Pinpoint the cell where the given text exists, returning its [X, Y] midpoint coordinate. 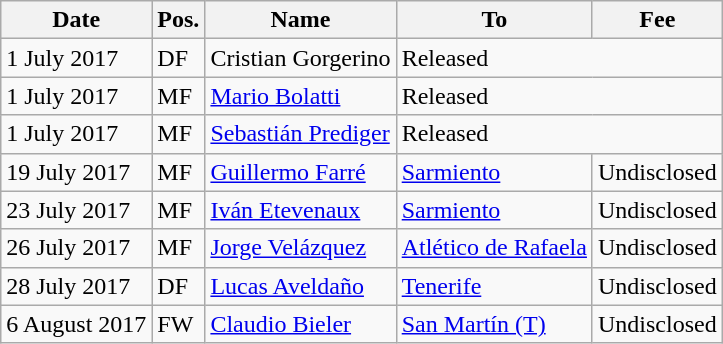
Sebastián Prediger [300, 134]
Guillermo Farré [300, 172]
FW [178, 324]
Cristian Gorgerino [300, 58]
Claudio Bieler [300, 324]
26 July 2017 [76, 248]
To [494, 20]
Tenerife [494, 286]
Mario Bolatti [300, 96]
Pos. [178, 20]
Fee [657, 20]
Name [300, 20]
6 August 2017 [76, 324]
19 July 2017 [76, 172]
Date [76, 20]
23 July 2017 [76, 210]
Jorge Velázquez [300, 248]
Iván Etevenaux [300, 210]
Atlético de Rafaela [494, 248]
San Martín (T) [494, 324]
28 July 2017 [76, 286]
Lucas Aveldaño [300, 286]
